Extract the [X, Y] coordinate from the center of the cell holding the provided text.  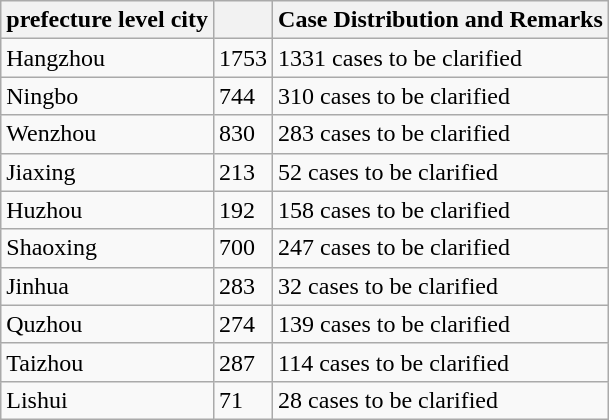
Jinhua [108, 286]
114 cases to be clarified [441, 362]
830 [242, 134]
28 cases to be clarified [441, 400]
274 [242, 324]
Lishui [108, 400]
52 cases to be clarified [441, 172]
Taizhou [108, 362]
Huzhou [108, 210]
32 cases to be clarified [441, 286]
Quzhou [108, 324]
283 [242, 286]
287 [242, 362]
213 [242, 172]
192 [242, 210]
prefecture level city [108, 20]
139 cases to be clarified [441, 324]
744 [242, 96]
1753 [242, 58]
Ningbo [108, 96]
283 cases to be clarified [441, 134]
158 cases to be clarified [441, 210]
Shaoxing [108, 248]
700 [242, 248]
Jiaxing [108, 172]
1331 cases to be clarified [441, 58]
Hangzhou [108, 58]
310 cases to be clarified [441, 96]
Case Distribution and Remarks [441, 20]
71 [242, 400]
247 cases to be clarified [441, 248]
Wenzhou [108, 134]
